Determine the (X, Y) coordinate at the center of the cell enclosing the given text.  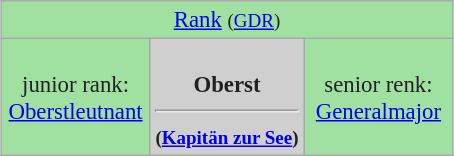
senior renk:Generalmajor (378, 98)
Rank (GDR) (227, 20)
junior rank:Oberstleutnant (76, 98)
Oberst(Kapitän zur See) (227, 98)
